Pinpoint the cell where the given text exists, returning its (X, Y) midpoint coordinate. 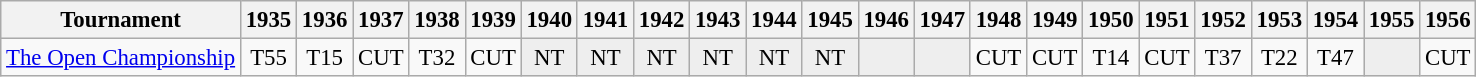
1945 (830, 20)
1948 (998, 20)
T22 (1279, 58)
1944 (774, 20)
T55 (268, 58)
T47 (1335, 58)
1950 (1111, 20)
1951 (1167, 20)
1941 (605, 20)
1935 (268, 20)
1954 (1335, 20)
1938 (437, 20)
1939 (493, 20)
1937 (381, 20)
Tournament (121, 20)
1953 (1279, 20)
1949 (1055, 20)
T37 (1223, 58)
1952 (1223, 20)
1946 (886, 20)
1942 (661, 20)
1943 (718, 20)
T15 (325, 58)
The Open Championship (121, 58)
T14 (1111, 58)
1947 (942, 20)
1955 (1392, 20)
T32 (437, 58)
1940 (549, 20)
1956 (1448, 20)
1936 (325, 20)
